Locate the cell with the specified text and output its [X, Y] center coordinate. 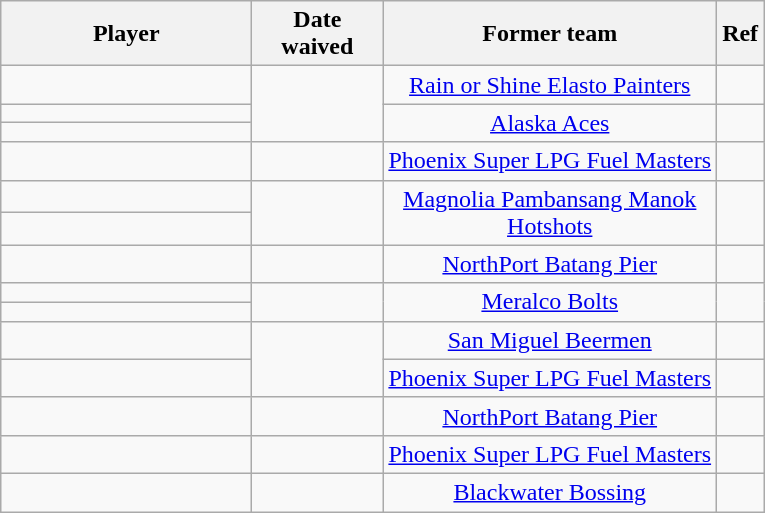
Former team [550, 34]
Alaska Aces [550, 123]
Blackwater Bossing [550, 492]
Magnolia Pambansang Manok Hotshots [550, 212]
Rain or Shine Elasto Painters [550, 85]
Ref [740, 34]
Player [126, 34]
Date waived [318, 34]
Meralco Bolts [550, 302]
San Miguel Beermen [550, 340]
